Detect which cell encompasses the target text, then output its [X, Y] center coordinate. 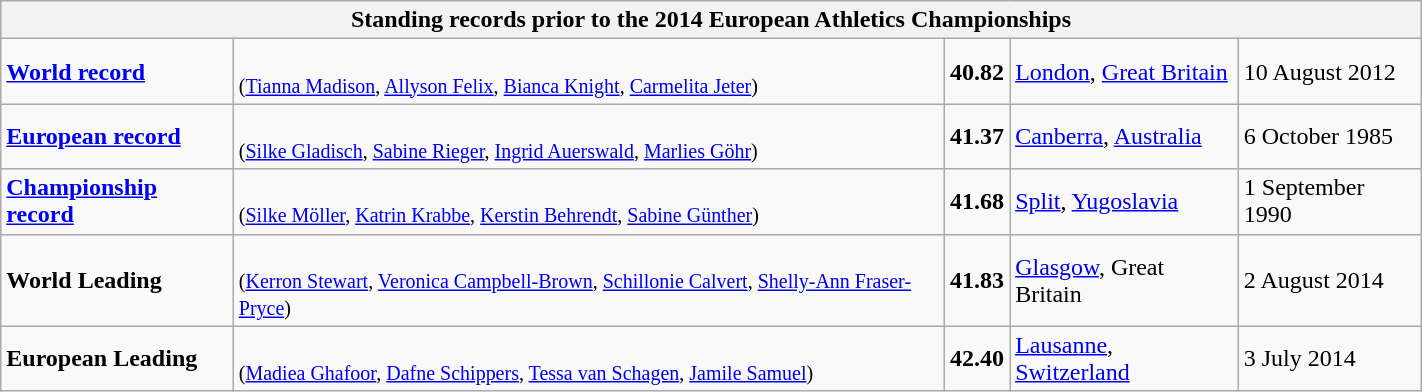
World Leading [117, 280]
3 July 2014 [1330, 358]
Split, Yugoslavia [1124, 202]
1 September 1990 [1330, 202]
40.82 [978, 72]
41.83 [978, 280]
(Kerron Stewart, Veronica Campbell-Brown, Schillonie Calvert, Shelly-Ann Fraser-Pryce) [588, 280]
42.40 [978, 358]
European record [117, 136]
41.37 [978, 136]
10 August 2012 [1330, 72]
European Leading [117, 358]
(Silke Möller, Katrin Krabbe, Kerstin Behrendt, Sabine Günther) [588, 202]
Glasgow, Great Britain [1124, 280]
(Silke Gladisch, Sabine Rieger, Ingrid Auerswald, Marlies Göhr) [588, 136]
2 August 2014 [1330, 280]
Championship record [117, 202]
Canberra, Australia [1124, 136]
(Tianna Madison, Allyson Felix, Bianca Knight, Carmelita Jeter) [588, 72]
London, Great Britain [1124, 72]
(Madiea Ghafoor, Dafne Schippers, Tessa van Schagen, Jamile Samuel) [588, 358]
6 October 1985 [1330, 136]
Lausanne, Switzerland [1124, 358]
41.68 [978, 202]
Standing records prior to the 2014 European Athletics Championships [711, 20]
World record [117, 72]
